Pinpoint the cell where the given text exists, returning its (x, y) midpoint coordinate. 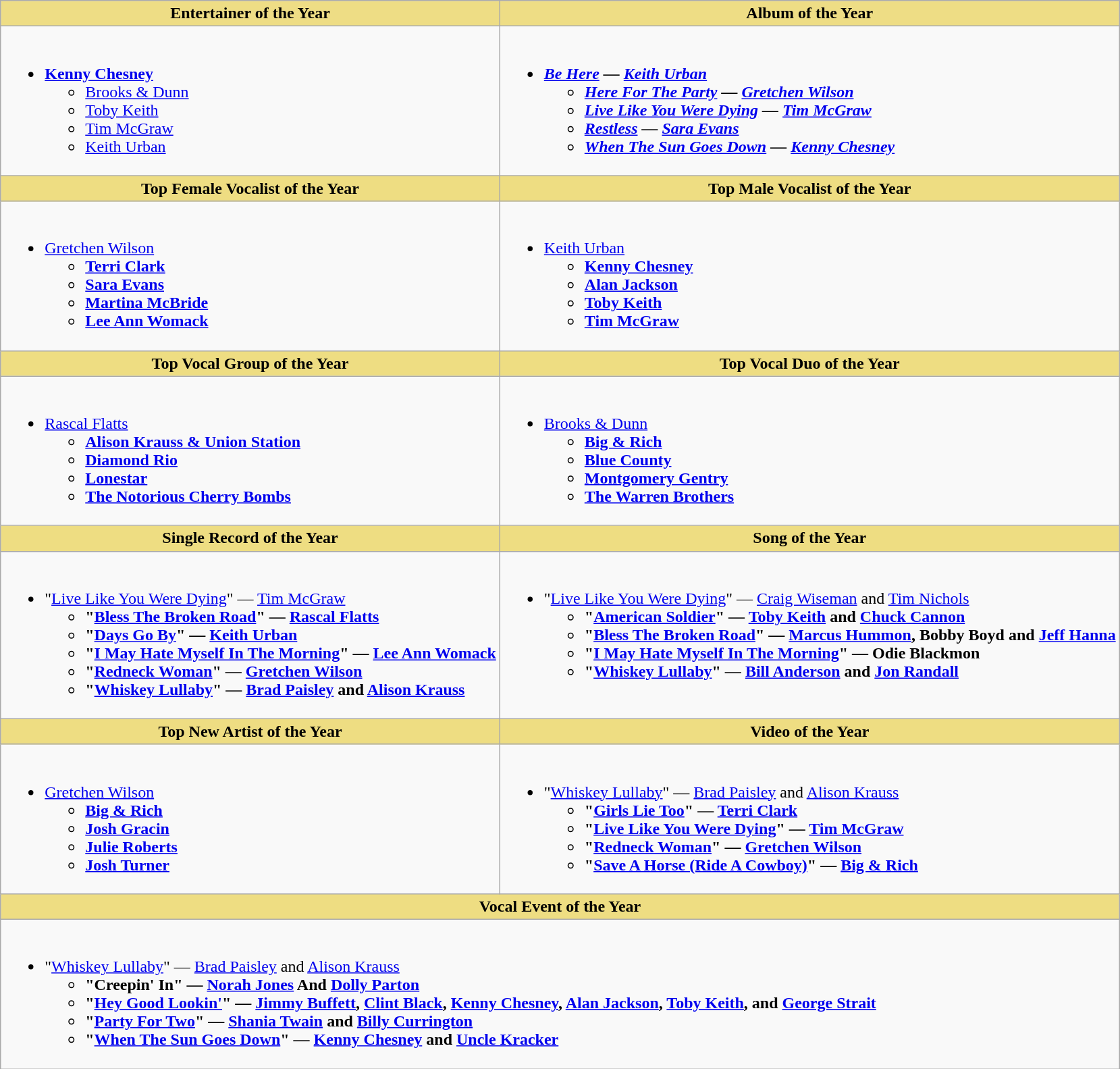
Brooks & DunnBig & RichBlue CountyMontgomery GentryThe Warren Brothers (809, 451)
Top New Artist of the Year (250, 731)
Top Female Vocalist of the Year (250, 188)
Rascal FlattsAlison Krauss & Union StationDiamond RioLonestarThe Notorious Cherry Bombs (250, 451)
Top Vocal Duo of the Year (809, 363)
Vocal Event of the Year (560, 906)
Entertainer of the Year (250, 14)
Album of the Year (809, 14)
Gretchen WilsonTerri ClarkSara EvansMartina McBrideLee Ann Womack (250, 276)
Single Record of the Year (250, 538)
Song of the Year (809, 538)
Keith UrbanKenny ChesneyAlan JacksonToby KeithTim McGraw (809, 276)
Top Male Vocalist of the Year (809, 188)
Gretchen WilsonBig & RichJosh GracinJulie RobertsJosh Turner (250, 818)
Video of the Year (809, 731)
Top Vocal Group of the Year (250, 363)
Kenny ChesneyBrooks & DunnToby KeithTim McGrawKeith Urban (250, 101)
